Extract the (X, Y) coordinate from the center of the cell holding the provided text.  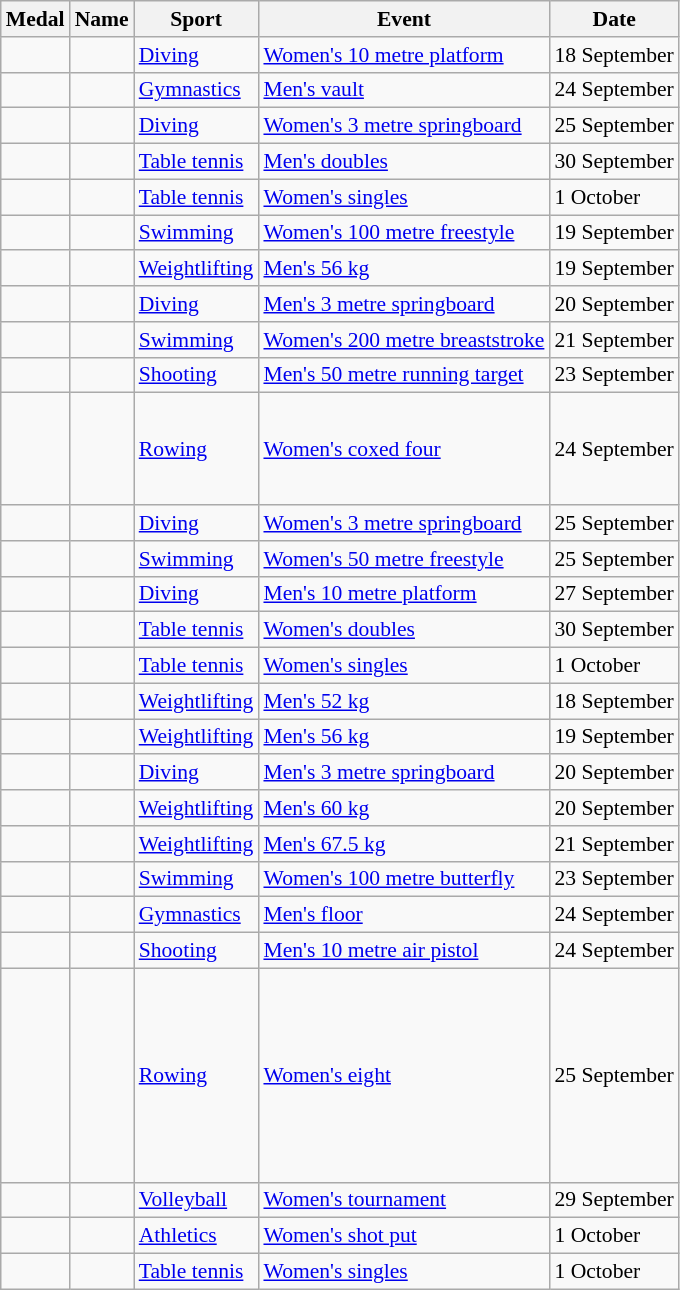
Women's 100 metre butterfly (404, 879)
Men's floor (404, 915)
Men's 60 kg (404, 808)
Women's doubles (404, 630)
Men's vault (404, 90)
Event (404, 19)
Volleyball (196, 1200)
Men's 52 kg (404, 701)
Women's eight (404, 1075)
29 September (614, 1200)
Athletics (196, 1236)
Men's 10 metre air pistol (404, 951)
Women's shot put (404, 1236)
Men's doubles (404, 162)
27 September (614, 594)
Women's 200 metre breaststroke (404, 340)
Men's 10 metre platform (404, 594)
Men's 50 metre running target (404, 375)
Women's coxed four (404, 449)
Women's tournament (404, 1200)
Women's 50 metre freestyle (404, 559)
Men's 67.5 kg (404, 844)
Women's 100 metre freestyle (404, 233)
Sport (196, 19)
Date (614, 19)
Medal (36, 19)
Women's 10 metre platform (404, 55)
Name (102, 19)
